Return the (X, Y) coordinate for the center point of the cell that contains the specified text.  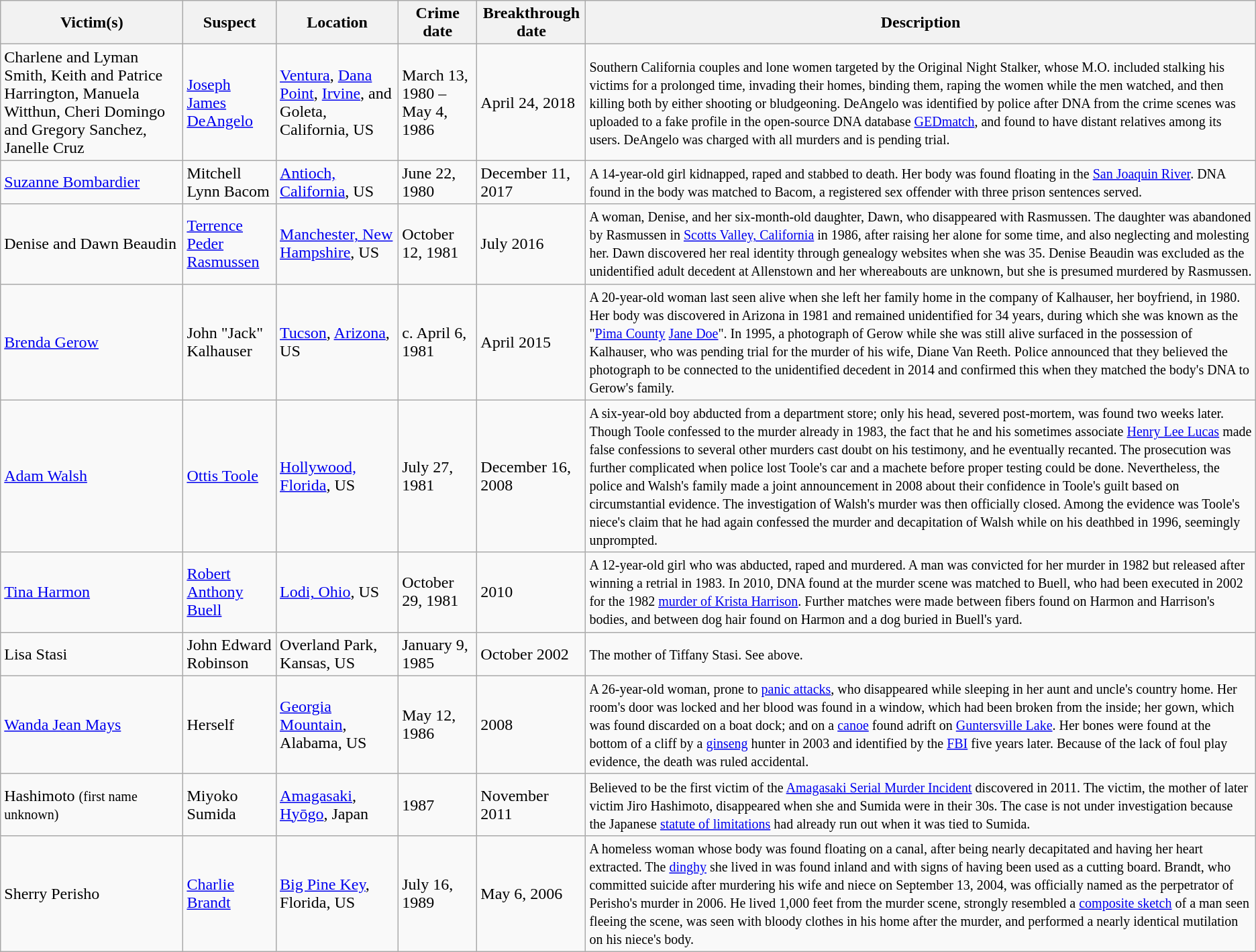
June 22, 1980 (437, 182)
Lodi, Ohio, US (337, 592)
Mitchell Lynn Bacom (229, 182)
Ventura, Dana Point, Irvine, and Goleta, California, US (337, 102)
2010 (531, 592)
April 2015 (531, 342)
The mother of Tiffany Stasi. See above. (921, 653)
Terrence Peder Rasmussen (229, 244)
November 2011 (531, 804)
Ottis Toole (229, 476)
July 2016 (531, 244)
Miyoko Sumida (229, 804)
Denise and Dawn Beaudin (92, 244)
Big Pine Key, Florida, US (337, 894)
December 16, 2008 (531, 476)
Adam Walsh (92, 476)
March 13, 1980 – May 4, 1986 (437, 102)
Brenda Gerow (92, 342)
Breakthrough date (531, 23)
Tina Harmon (92, 592)
October 12, 1981 (437, 244)
Hashimoto (first name unknown) (92, 804)
Manchester, New Hampshire, US (337, 244)
Georgia Mountain, Alabama, US (337, 725)
Crime date (437, 23)
July 27, 1981 (437, 476)
Wanda Jean Mays (92, 725)
Charlene and Lyman Smith, Keith and Patrice Harrington, Manuela Witthun, Cheri Domingo and Gregory Sanchez, Janelle Cruz (92, 102)
c. April 6, 1981 (437, 342)
October 29, 1981 (437, 592)
December 11, 2017 (531, 182)
2008 (531, 725)
January 9, 1985 (437, 653)
May 6, 2006 (531, 894)
Antioch, California, US (337, 182)
Hollywood, Florida, US (337, 476)
Overland Park, Kansas, US (337, 653)
Victim(s) (92, 23)
Tucson, Arizona, US (337, 342)
Sherry Perisho (92, 894)
Joseph James DeAngelo (229, 102)
Suspect (229, 23)
October 2002 (531, 653)
April 24, 2018 (531, 102)
Charlie Brandt (229, 894)
Suzanne Bombardier (92, 182)
1987 (437, 804)
Location (337, 23)
Robert Anthony Buell (229, 592)
Herself (229, 725)
Lisa Stasi (92, 653)
Description (921, 23)
May 12, 1986 (437, 725)
July 16, 1989 (437, 894)
John "Jack" Kalhauser (229, 342)
John Edward Robinson (229, 653)
Amagasaki, Hyōgo, Japan (337, 804)
